Capture the cell that displays the provided text and extract its (X, Y) central coordinate. 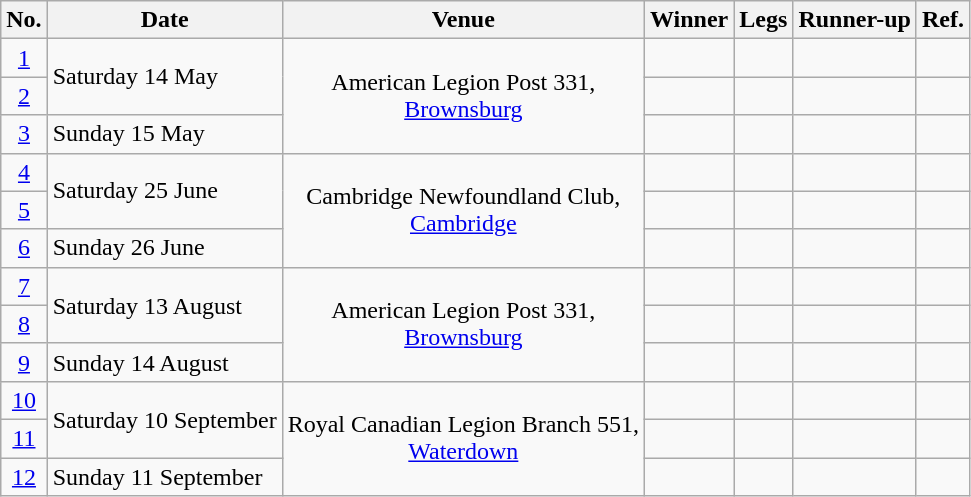
Ref. (942, 20)
Sunday 14 August (164, 362)
Royal Canadian Legion Branch 551, Waterdown (463, 438)
5 (24, 210)
6 (24, 248)
10 (24, 400)
8 (24, 324)
9 (24, 362)
12 (24, 477)
7 (24, 286)
Sunday 26 June (164, 248)
Sunday 11 September (164, 477)
Runner-up (855, 20)
Winner (688, 20)
1 (24, 58)
2 (24, 96)
Venue (463, 20)
3 (24, 134)
Saturday 13 August (164, 305)
Sunday 15 May (164, 134)
Saturday 10 September (164, 419)
11 (24, 438)
Saturday 25 June (164, 191)
No. (24, 20)
Cambridge Newfoundland Club, Cambridge (463, 210)
Date (164, 20)
Legs (764, 20)
Saturday 14 May (164, 77)
4 (24, 172)
